Extract the [X, Y] coordinate from the center of the cell holding the provided text.  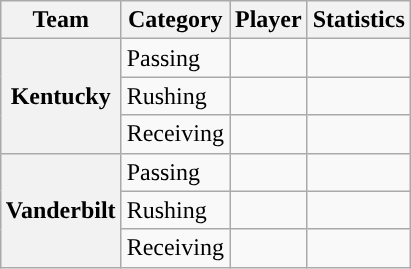
Team [60, 20]
Statistics [358, 20]
Player [269, 20]
Vanderbilt [60, 210]
Category [175, 20]
Kentucky [60, 96]
